Scan for the cell matching the given text and deliver its (X, Y) coordinate at center. 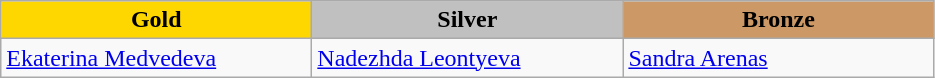
Nadezhda Leontyeva (468, 58)
Bronze (778, 20)
Silver (468, 20)
Ekaterina Medvedeva (156, 58)
Gold (156, 20)
Sandra Arenas (778, 58)
